Find where the given text appears and provide that cell's center as [x, y] coordinate. 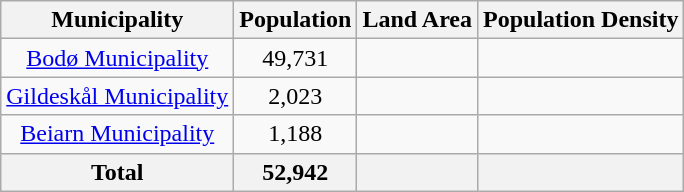
Beiarn Municipality [118, 134]
Municipality [118, 20]
Population [296, 20]
Gildeskål Municipality [118, 96]
2,023 [296, 96]
1,188 [296, 134]
Land Area [418, 20]
Population Density [581, 20]
52,942 [296, 172]
49,731 [296, 58]
Bodø Municipality [118, 58]
Total [118, 172]
